Identify which cell holds the provided text, then report its (X, Y) central coordinate. 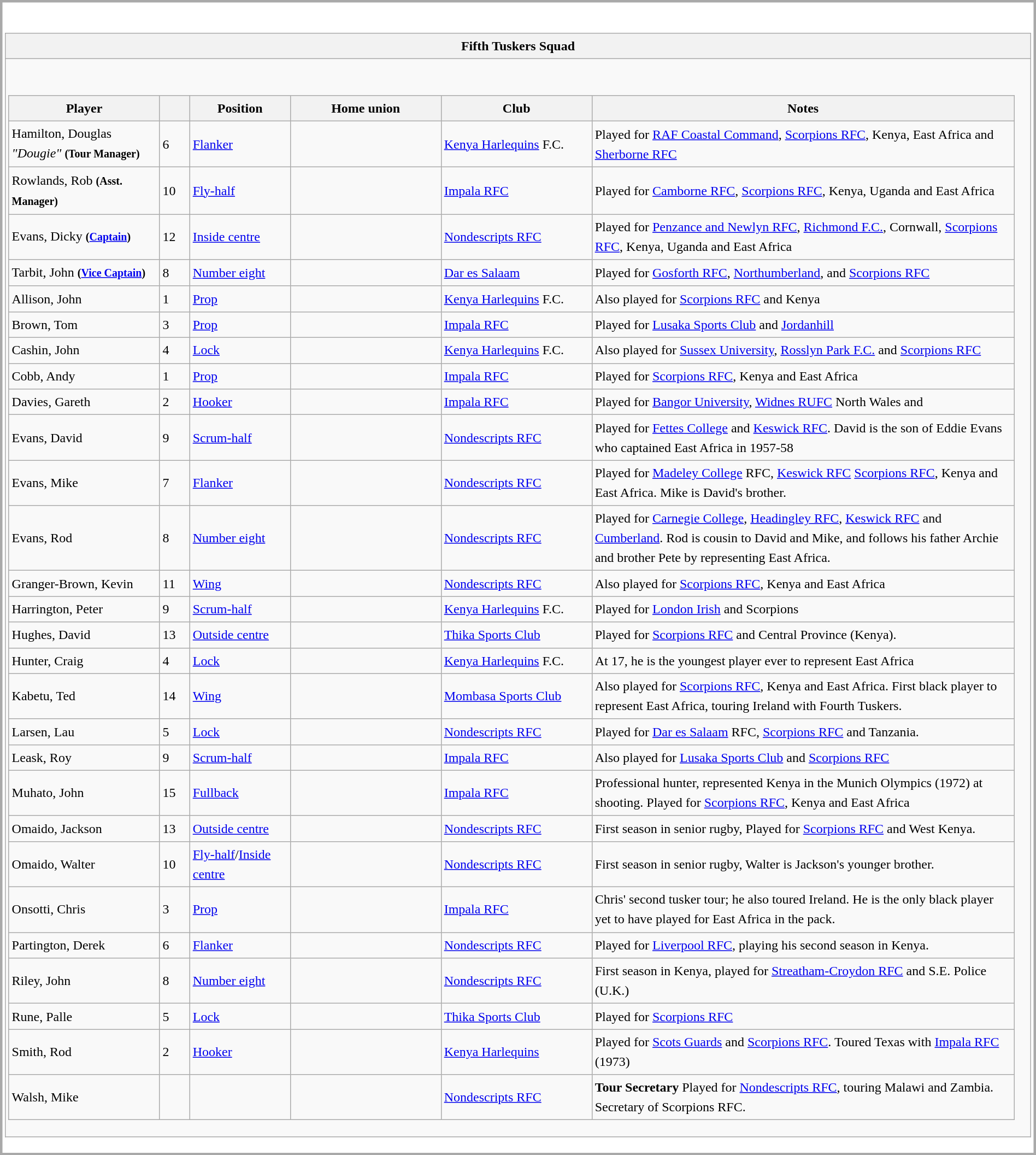
Player (84, 108)
Hughes, David (84, 635)
Tour Secretary Played for Nondescripts RFC, touring Malawi and Zambia. Secretary of Scorpions RFC. (803, 1098)
At 17, he is the youngest player ever to represent East Africa (803, 660)
Club (516, 108)
Omaido, Jackson (84, 829)
Harrington, Peter (84, 609)
14 (175, 696)
Rune, Palle (84, 1017)
Inside centre (240, 237)
Also played for Sussex University, Rosslyn Park F.C. and Scorpions RFC (803, 351)
Played for Penzance and Newlyn RFC, Richmond F.C., Cornwall, Scorpions RFC, Kenya, Uganda and East Africa (803, 237)
Notes (803, 108)
Professional hunter, represented Kenya in the Munich Olympics (1972) at shooting. Played for Scorpions RFC, Kenya and East Africa (803, 793)
Brown, Tom (84, 325)
Muhato, John (84, 793)
12 (175, 237)
Played for Camborne RFC, Scorpions RFC, Kenya, Uganda and East Africa (803, 191)
Played for Bangor University, Widnes RUFC North Wales and (803, 402)
Leask, Roy (84, 758)
Played for RAF Coastal Command, Scorpions RFC, Kenya, East Africa and Sherborne RFC (803, 144)
Fifth Tuskers Squad (518, 46)
Larsen, Lau (84, 731)
Played for Gosforth RFC, Northumberland, and Scorpions RFC (803, 273)
Hamilton, Douglas "Dougie" (Tour Manager) (84, 144)
Granger-Brown, Kevin (84, 584)
Also played for Scorpions RFC and Kenya (803, 298)
Played for Madeley College RFC, Keswick RFC Scorpions RFC, Kenya and East Africa. Mike is David's brother. (803, 483)
Home union (366, 108)
Riley, John (84, 981)
Played for Liverpool RFC, playing his second season in Kenya. (803, 946)
First season in senior rugby, Walter is Jackson's younger brother. (803, 864)
Also played for Lusaka Sports Club and Scorpions RFC (803, 758)
Evans, Mike (84, 483)
Cobb, Andy (84, 376)
First season in Kenya, played for Streatham-Croydon RFC and S.E. Police (U.K.) (803, 981)
Played for Scorpions RFC and Central Province (Kenya). (803, 635)
Partington, Derek (84, 946)
First season in senior rugby, Played for Scorpions RFC and West Kenya. (803, 829)
Davies, Gareth (84, 402)
Kenya Harlequins (516, 1052)
Position (240, 108)
Dar es Salaam (516, 273)
Hunter, Craig (84, 660)
Evans, Dicky (Captain) (84, 237)
Played for London Irish and Scorpions (803, 609)
Kabetu, Ted (84, 696)
Onsotti, Chris (84, 910)
Also played for Scorpions RFC, Kenya and East Africa. First black player to represent East Africa, touring Ireland with Fourth Tuskers. (803, 696)
Walsh, Mike (84, 1098)
7 (175, 483)
Evans, Rod (84, 538)
Cashin, John (84, 351)
Rowlands, Rob (Asst. Manager) (84, 191)
Fly-half (240, 191)
Tarbit, John (Vice Captain) (84, 273)
Played for Lusaka Sports Club and Jordanhill (803, 325)
Fullback (240, 793)
Omaido, Walter (84, 864)
11 (175, 584)
Played for Scorpions RFC, Kenya and East Africa (803, 376)
Played for Fettes College and Keswick RFC. David is the son of Eddie Evans who captained East Africa in 1957-58 (803, 437)
Played for Scots Guards and Scorpions RFC. Toured Texas with Impala RFC (1973) (803, 1052)
Allison, John (84, 298)
Evans, David (84, 437)
Played for Scorpions RFC (803, 1017)
Played for Dar es Salaam RFC, Scorpions RFC and Tanzania. (803, 731)
Smith, Rod (84, 1052)
Chris' second tusker tour; he also toured Ireland. He is the only black player yet to have played for East Africa in the pack. (803, 910)
15 (175, 793)
Fly-half/Inside centre (240, 864)
Mombasa Sports Club (516, 696)
Also played for Scorpions RFC, Kenya and East Africa (803, 584)
